Output the (X, Y) coordinate of the center of the cell containing the given text.  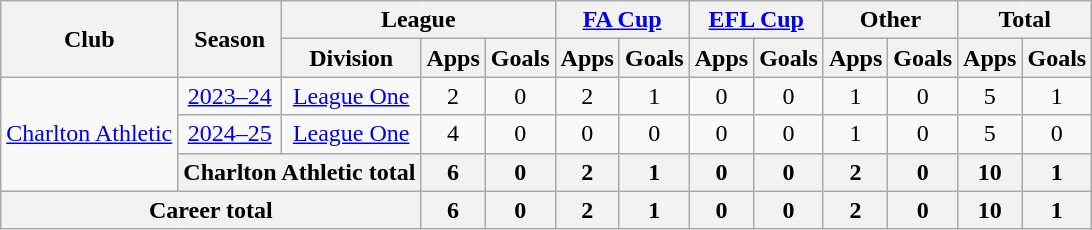
Charlton Athletic total (300, 172)
League (418, 20)
2024–25 (230, 134)
Other (890, 20)
4 (453, 134)
Total (1025, 20)
Club (90, 39)
FA Cup (622, 20)
EFL Cup (756, 20)
Charlton Athletic (90, 134)
Division (352, 58)
Season (230, 39)
Career total (211, 210)
2023–24 (230, 96)
